Capture the cell that displays the provided text and extract its (x, y) central coordinate. 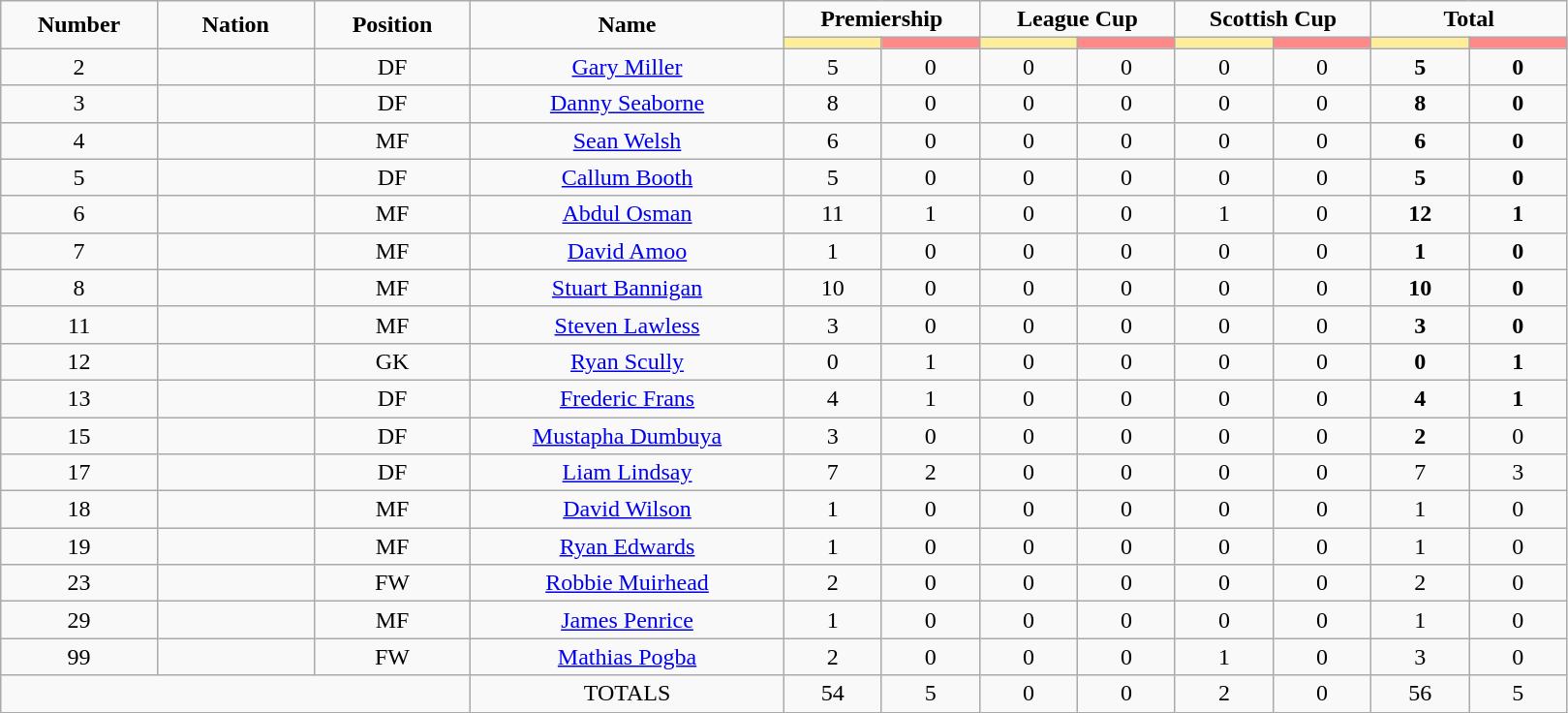
Abdul Osman (628, 214)
56 (1420, 694)
Number (79, 25)
David Wilson (628, 510)
Frederic Frans (628, 398)
GK (392, 361)
18 (79, 510)
Robbie Muirhead (628, 583)
Ryan Edwards (628, 546)
99 (79, 657)
Gary Miller (628, 67)
Liam Lindsay (628, 473)
Mathias Pogba (628, 657)
17 (79, 473)
23 (79, 583)
Stuart Bannigan (628, 288)
Steven Lawless (628, 325)
Callum Booth (628, 177)
Sean Welsh (628, 140)
13 (79, 398)
15 (79, 435)
Mustapha Dumbuya (628, 435)
James Penrice (628, 620)
Name (628, 25)
19 (79, 546)
29 (79, 620)
League Cup (1077, 19)
Total (1469, 19)
TOTALS (628, 694)
Premiership (881, 19)
David Amoo (628, 251)
Position (392, 25)
Ryan Scully (628, 361)
54 (833, 694)
Scottish Cup (1273, 19)
Danny Seaborne (628, 104)
Nation (235, 25)
